Pinpoint the cell where the given text exists, returning its (x, y) midpoint coordinate. 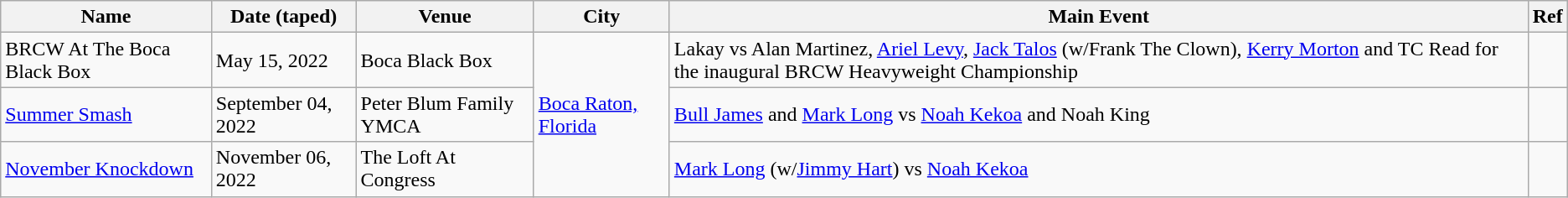
Lakay vs Alan Martinez, Ariel Levy, Jack Talos (w/Frank The Clown), Kerry Morton and TC Read for the inaugural BRCW Heavyweight Championship (1099, 60)
Bull James and Mark Long vs Noah Kekoa and Noah King (1099, 114)
Boca Black Box (445, 60)
Boca Raton, Florida (601, 114)
May 15, 2022 (283, 60)
Mark Long (w/Jimmy Hart) vs Noah Kekoa (1099, 169)
Venue (445, 17)
City (601, 17)
November 06, 2022 (283, 169)
BRCW At The Boca Black Box (106, 60)
Peter Blum Family YMCA (445, 114)
September 04, 2022 (283, 114)
Summer Smash (106, 114)
Ref (1548, 17)
Date (taped) (283, 17)
Main Event (1099, 17)
Name (106, 17)
November Knockdown (106, 169)
The Loft At Congress (445, 169)
